Determine the (x, y) coordinate at the center of the cell enclosing the given text.  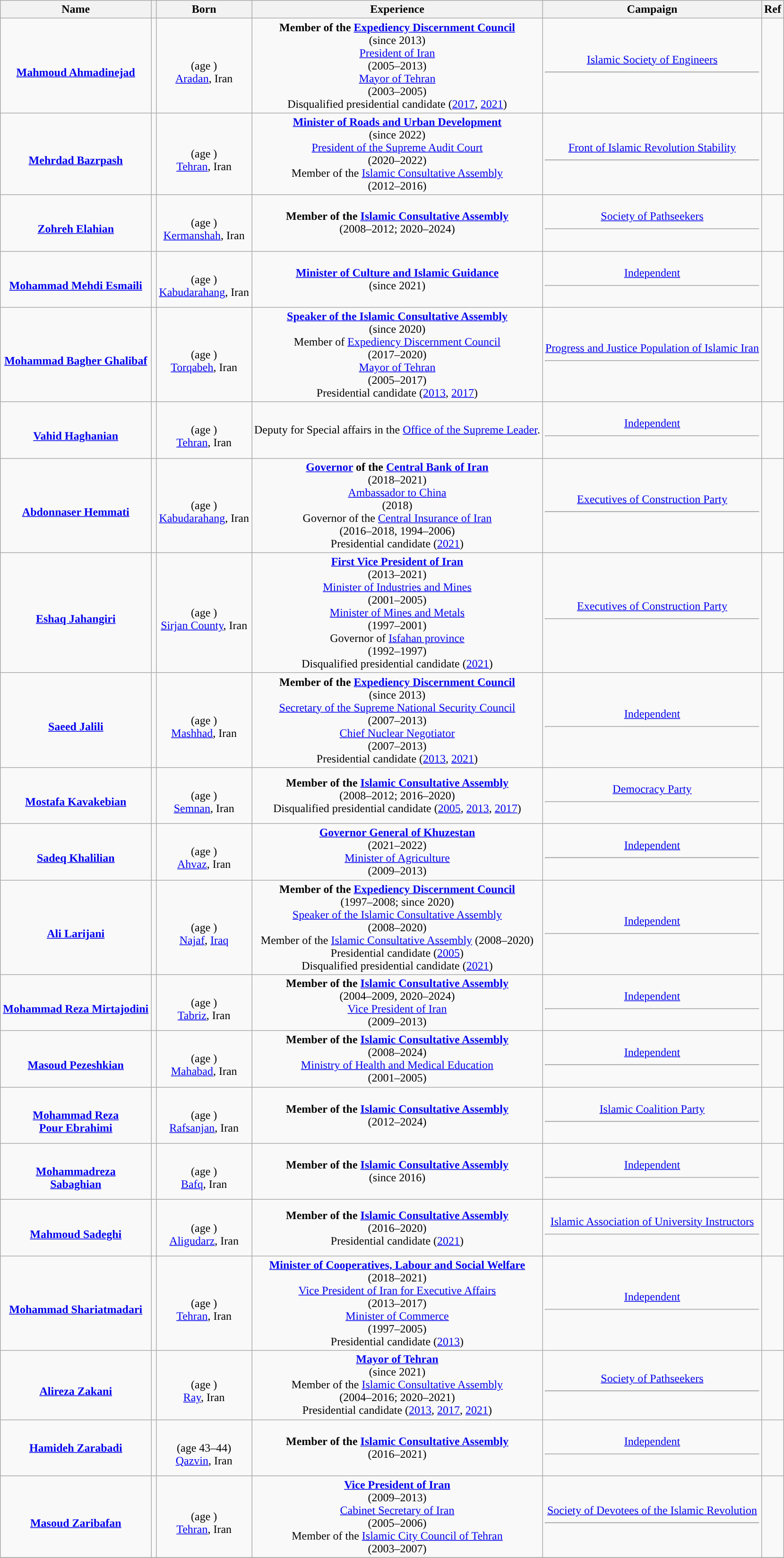
Masoud Zaribafan (76, 1516)
Member of the Islamic Consultative Assembly(since 2016) (397, 1171)
(age )Kermanshah, Iran (204, 223)
Mohammad Bagher Ghalibaf (76, 355)
Eshaq Jahangiri (76, 613)
MohammadrezaSabaghian (76, 1171)
Mostafa Kavakebian (76, 795)
Campaign (652, 9)
(age )Tabriz, Iran (204, 1003)
Democracy Party (652, 795)
(age 43–44)Qazvin, Iran (204, 1447)
(age )Mahabad, Iran (204, 1059)
Member of the Islamic Consultative Assembly(2016–2020)Presidential candidate (2021) (397, 1228)
(age )Aradan, Iran (204, 66)
Member of the Islamic Consultative Assembly(2008–2012; 2016–2020)Disqualified presidential candidate (2005, 2013, 2017) (397, 795)
(age )Mashhad, Iran (204, 720)
Mayor of Tehran(since 2021)Member of the Islamic Consultative Assembly(2004–2016; 2020–2021)Presidential candidate (2013, 2017, 2021) (397, 1385)
Front of Islamic Revolution Stability (652, 154)
(age )Bafq, Iran (204, 1171)
Mahmoud Ahmadinejad (76, 66)
Born (204, 9)
Masoud Pezeshkian (76, 1059)
Mohammad Shariatmadari (76, 1303)
Name (76, 9)
(age )Sirjan County, Iran (204, 613)
Member of the Islamic Consultative Assembly(2012–2024) (397, 1116)
Zohreh Elahian (76, 223)
(age )Najaf, Iraq (204, 927)
Member of the Islamic Consultative Assembly(2016–2021) (397, 1447)
Experience (397, 9)
Islamic Coalition Party (652, 1116)
Vice President of Iran(2009–2013)Cabinet Secretary of Iran(2005–2006)Member of the Islamic City Council of Tehran(2003–2007) (397, 1516)
(age )Semnan, Iran (204, 795)
Mehrdad Bazrpash (76, 154)
(age )Ray, Iran (204, 1385)
Sadeq Khalilian (76, 852)
(age )Rafsanjan, Iran (204, 1116)
Mohammad RezaPour Ebrahimi (76, 1116)
Ref (772, 9)
(age )Torqabeh, Iran (204, 355)
Ali Larijani (76, 927)
Islamic Association of University Instructors (652, 1228)
Vahid Haghanian (76, 430)
Member of the Islamic Consultative Assembly(2008–2012; 2020–2024) (397, 223)
Member of the Islamic Consultative Assembly(2008–2024)Ministry of Health and Medical Education(2001–2005) (397, 1059)
Islamic Society of Engineers (652, 66)
Mahmoud Sadeghi (76, 1228)
Governor General of Khuzestan(2021–2022)Minister of Agriculture(2009–2013) (397, 852)
Mohammad Mehdi Esmaili (76, 279)
Hamideh Zarabadi (76, 1447)
Member of the Islamic Consultative Assembly(2004–2009, 2020–2024)Vice President of Iran(2009–2013) (397, 1003)
Progress and Justice Population of Islamic Iran (652, 355)
Mohammad Reza Mirtajodini (76, 1003)
Deputy for Special affairs in the Office of the Supreme Leader. (397, 430)
Abdonnaser Hemmati (76, 505)
(age )Aligudarz, Iran (204, 1228)
Society of Devotees of the Islamic Revolution (652, 1516)
Minister of Culture and Islamic Guidance(since 2021) (397, 279)
(age )Ahvaz, Iran (204, 852)
Saeed Jalili (76, 720)
Alireza Zakani (76, 1385)
